Provide the (X, Y) coordinate of the cell's center where the given text is located.  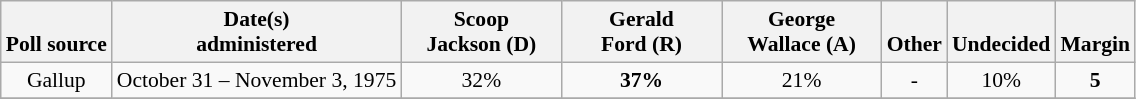
Poll source (56, 32)
37% (641, 80)
GeraldFord (R) (641, 32)
GeorgeWallace (A) (802, 32)
ScoopJackson (D) (481, 32)
Undecided (1001, 32)
Other (914, 32)
5 (1095, 80)
10% (1001, 80)
October 31 – November 3, 1975 (257, 80)
- (914, 80)
32% (481, 80)
21% (802, 80)
Gallup (56, 80)
Date(s)administered (257, 32)
Margin (1095, 32)
